For the text-containing cell, return its midpoint in [X, Y] coordinate format. 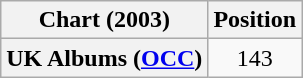
UK Albums (OCC) [104, 58]
Position [255, 20]
Chart (2003) [104, 20]
143 [255, 58]
